Return the (x, y) coordinate for the center point of the cell that contains the specified text.  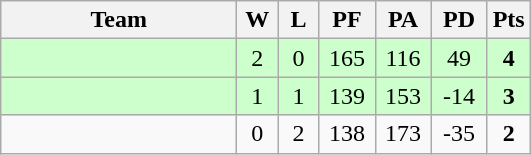
PA (403, 20)
Team (119, 20)
116 (403, 58)
-35 (459, 134)
49 (459, 58)
3 (508, 96)
W (258, 20)
PF (347, 20)
153 (403, 96)
165 (347, 58)
139 (347, 96)
L (298, 20)
PD (459, 20)
173 (403, 134)
Pts (508, 20)
138 (347, 134)
-14 (459, 96)
4 (508, 58)
